From the cell containing the given text, extract its center point as [X, Y] coordinate. 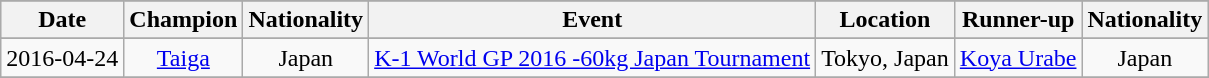
Runner-up [1018, 20]
2016-04-24 [62, 58]
Date [62, 20]
Tokyo, Japan [886, 58]
Champion [184, 20]
Location [886, 20]
Taiga [184, 58]
Event [592, 20]
K-1 World GP 2016 -60kg Japan Tournament [592, 58]
Koya Urabe [1018, 58]
